Output the [x, y] coordinate of the center of the cell containing the given text.  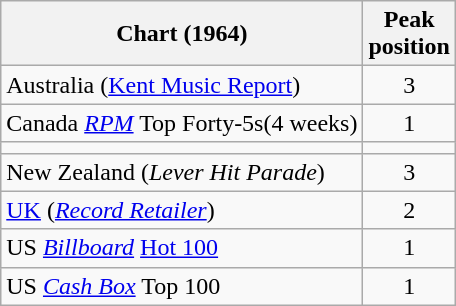
Chart (1964) [182, 34]
Canada RPM Top Forty-5s(4 weeks) [182, 123]
US Billboard Hot 100 [182, 248]
US Cash Box Top 100 [182, 286]
2 [409, 210]
New Zealand (Lever Hit Parade) [182, 172]
Australia (Kent Music Report) [182, 85]
UK (Record Retailer) [182, 210]
Peakposition [409, 34]
